Scan for the cell matching the given text and deliver its [x, y] coordinate at center. 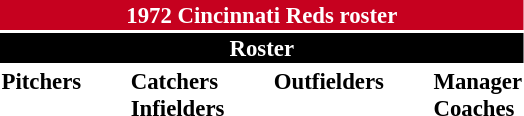
Roster [262, 48]
1972 Cincinnati Reds roster [262, 15]
